Extract the (x, y) coordinate from the center of the cell holding the provided text.  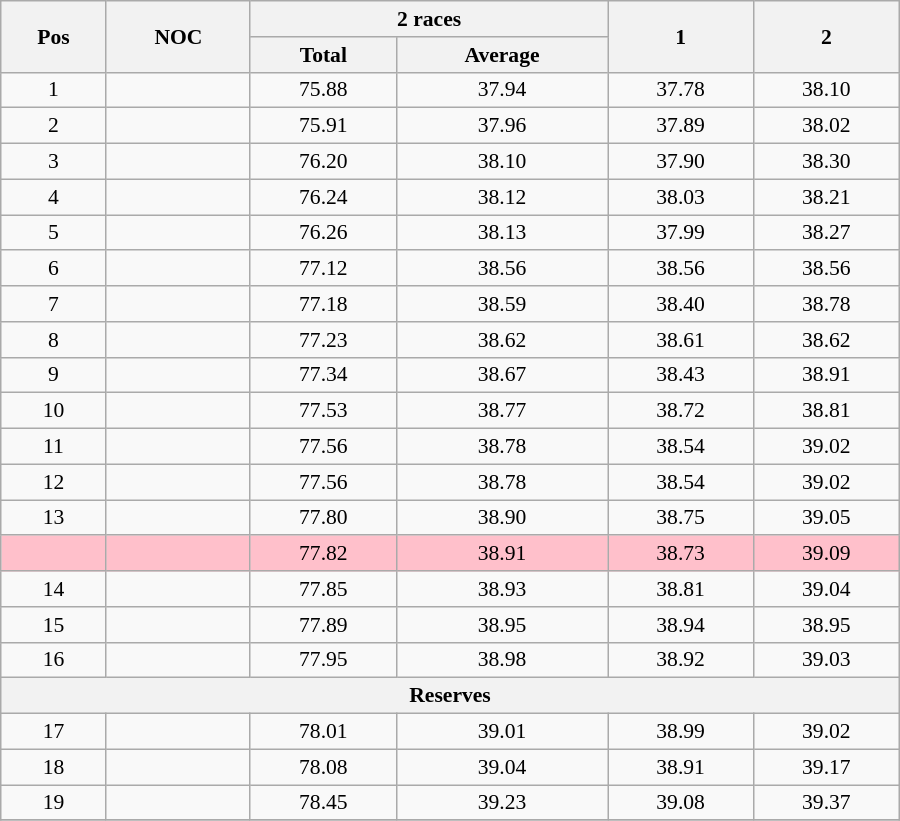
76.26 (323, 233)
78.01 (323, 732)
76.20 (323, 162)
39.01 (502, 732)
77.23 (323, 340)
76.24 (323, 197)
Average (502, 55)
75.88 (323, 90)
17 (54, 732)
Pos (54, 36)
37.78 (681, 90)
78.08 (323, 767)
39.37 (826, 803)
38.98 (502, 660)
38.67 (502, 375)
38.94 (681, 625)
38.73 (681, 554)
77.12 (323, 269)
38.43 (681, 375)
Total (323, 55)
39.03 (826, 660)
38.75 (681, 518)
77.85 (323, 589)
37.89 (681, 126)
7 (54, 304)
38.93 (502, 589)
38.12 (502, 197)
38.77 (502, 411)
38.21 (826, 197)
37.96 (502, 126)
39.05 (826, 518)
37.94 (502, 90)
77.95 (323, 660)
12 (54, 482)
4 (54, 197)
11 (54, 447)
9 (54, 375)
2 races (428, 19)
38.02 (826, 126)
39.17 (826, 767)
Reserves (450, 696)
75.91 (323, 126)
14 (54, 589)
38.27 (826, 233)
37.99 (681, 233)
10 (54, 411)
77.89 (323, 625)
77.34 (323, 375)
77.18 (323, 304)
39.08 (681, 803)
77.53 (323, 411)
38.03 (681, 197)
15 (54, 625)
8 (54, 340)
77.80 (323, 518)
18 (54, 767)
77.82 (323, 554)
37.90 (681, 162)
3 (54, 162)
5 (54, 233)
19 (54, 803)
39.09 (826, 554)
39.23 (502, 803)
38.13 (502, 233)
6 (54, 269)
16 (54, 660)
NOC (178, 36)
38.92 (681, 660)
38.90 (502, 518)
38.30 (826, 162)
78.45 (323, 803)
38.61 (681, 340)
38.59 (502, 304)
13 (54, 518)
38.99 (681, 732)
38.40 (681, 304)
38.72 (681, 411)
